Provide the [x, y] coordinate of the cell's center where the given text is located.  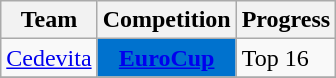
Team [49, 20]
Competition [166, 20]
Progress [286, 20]
Cedevita [49, 58]
EuroCup [166, 58]
Top 16 [286, 58]
